Provide the [X, Y] coordinate of the cell's center where the given text is located.  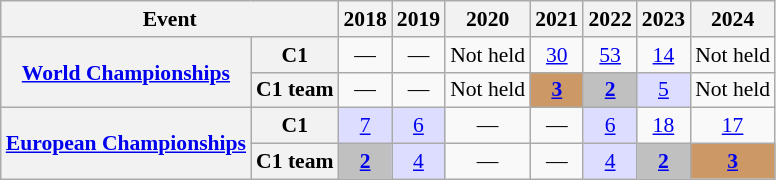
2021 [556, 19]
18 [664, 126]
European Championships [126, 144]
2020 [488, 19]
2018 [366, 19]
17 [732, 126]
7 [366, 126]
2019 [418, 19]
2023 [664, 19]
30 [556, 55]
2022 [610, 19]
World Championships [126, 72]
5 [664, 90]
53 [610, 55]
2024 [732, 19]
14 [664, 55]
Event [170, 19]
